Return [x, y] of the center of cell containing provided text 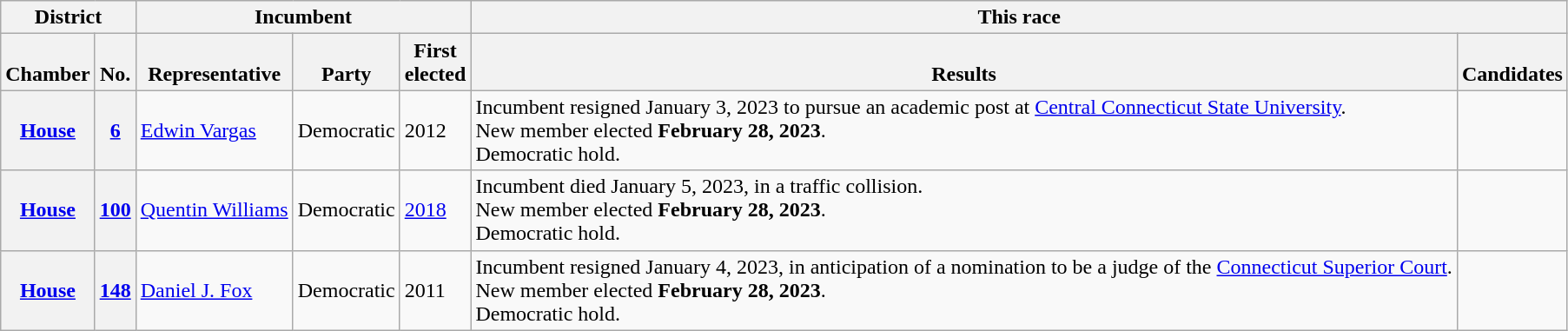
Candidates [1512, 63]
2018 [435, 210]
Firstelected [435, 63]
2011 [435, 290]
6 [115, 130]
Edwin Vargas [214, 130]
Incumbent died January 5, 2023, in a traffic collision.New member elected February 28, 2023.Democratic hold. [964, 210]
Incumbent [303, 17]
Chamber [48, 63]
District [68, 17]
Daniel J. Fox [214, 290]
148 [115, 290]
100 [115, 210]
No. [115, 63]
2012 [435, 130]
Representative [214, 63]
Party [346, 63]
Results [964, 63]
Quentin Williams [214, 210]
This race [1020, 17]
